Search for the cell housing the specified text and yield its [X, Y] center coordinate. 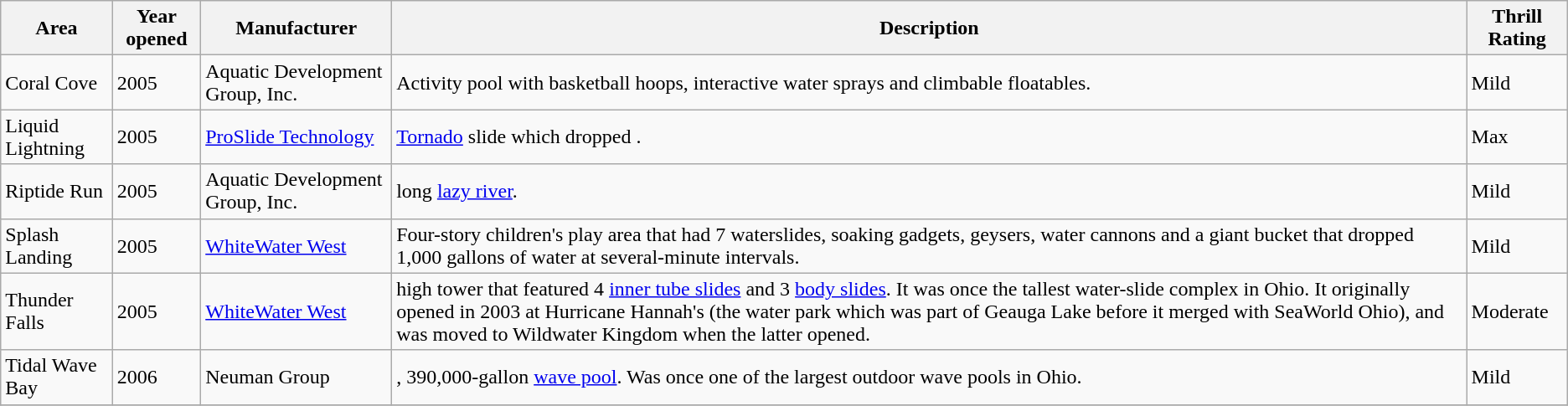
Max [1517, 137]
Riptide Run [57, 191]
Manufacturer [297, 28]
Description [930, 28]
Thunder Falls [57, 311]
ProSlide Technology [297, 137]
Liquid Lightning [57, 137]
Activity pool with basketball hoops, interactive water sprays and climbable floatables. [930, 82]
, 390,000-gallon wave pool. Was once one of the largest outdoor wave pools in Ohio. [930, 377]
Thrill Rating [1517, 28]
long lazy river. [930, 191]
Area [57, 28]
2006 [157, 377]
Splash Landing [57, 246]
Tornado slide which dropped . [930, 137]
Year opened [157, 28]
Neuman Group [297, 377]
Tidal Wave Bay [57, 377]
Moderate [1517, 311]
Coral Cove [57, 82]
